From the cell containing the given text, extract its center point as (X, Y) coordinate. 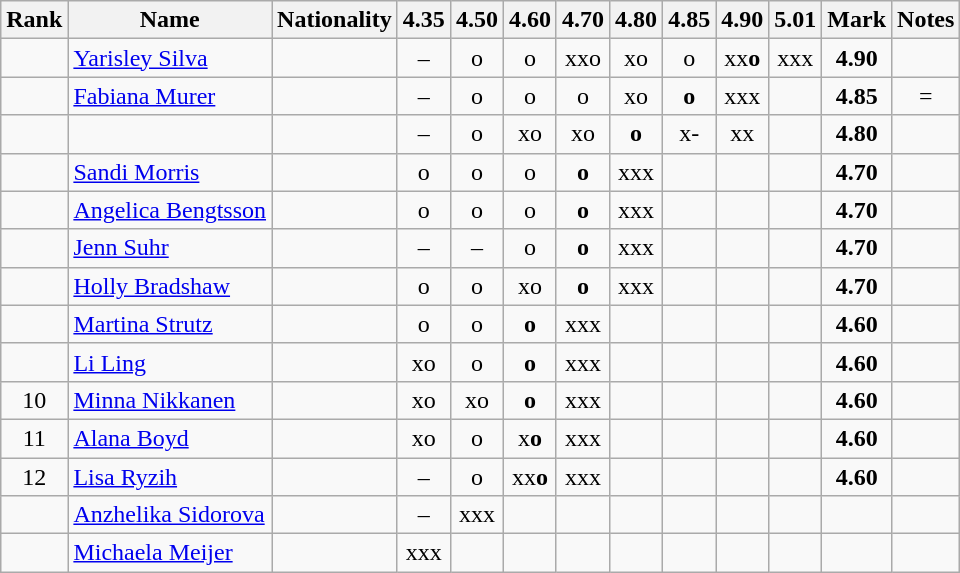
Yarisley Silva (170, 58)
12 (34, 477)
Lisa Ryzih (170, 477)
Notes (926, 20)
Mark (857, 20)
Li Ling (170, 362)
Sandi Morris (170, 172)
Alana Boyd (170, 438)
Holly Bradshaw (170, 286)
Michaela Meijer (170, 553)
Anzhelika Sidorova (170, 515)
Minna Nikkanen (170, 400)
11 (34, 438)
Jenn Suhr (170, 248)
4.50 (476, 20)
= (926, 96)
xx (742, 134)
Name (170, 20)
4.35 (424, 20)
Nationality (335, 20)
Angelica Bengtsson (170, 210)
x- (690, 134)
10 (34, 400)
5.01 (796, 20)
Fabiana Murer (170, 96)
Rank (34, 20)
Martina Strutz (170, 324)
